From the cell containing the given text, extract its center point as [x, y] coordinate. 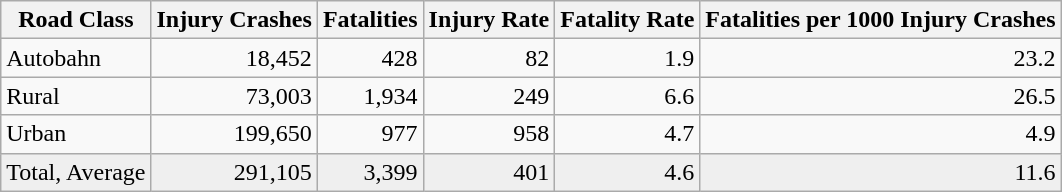
4.9 [880, 134]
6.6 [628, 96]
1,934 [370, 96]
249 [489, 96]
Injury Rate [489, 20]
Rural [76, 96]
958 [489, 134]
Road Class [76, 20]
11.6 [880, 172]
82 [489, 58]
73,003 [234, 96]
1.9 [628, 58]
977 [370, 134]
Urban [76, 134]
291,105 [234, 172]
4.7 [628, 134]
Fatalities [370, 20]
4.6 [628, 172]
Autobahn [76, 58]
18,452 [234, 58]
428 [370, 58]
Fatalities per 1000 Injury Crashes [880, 20]
3,399 [370, 172]
401 [489, 172]
Total, Average [76, 172]
199,650 [234, 134]
Injury Crashes [234, 20]
Fatality Rate [628, 20]
26.5 [880, 96]
23.2 [880, 58]
